Search for the cell housing the specified text and yield its (x, y) center coordinate. 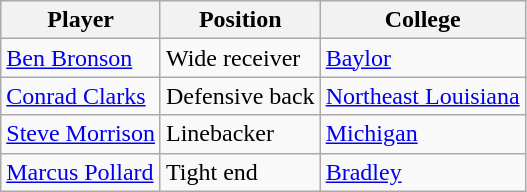
Conrad Clarks (81, 96)
Linebacker (240, 134)
Tight end (240, 172)
Steve Morrison (81, 134)
Michigan (422, 134)
Position (240, 20)
Baylor (422, 58)
College (422, 20)
Bradley (422, 172)
Ben Bronson (81, 58)
Wide receiver (240, 58)
Player (81, 20)
Defensive back (240, 96)
Marcus Pollard (81, 172)
Northeast Louisiana (422, 96)
